Return the (x, y) coordinate for the center point of the cell that contains the specified text.  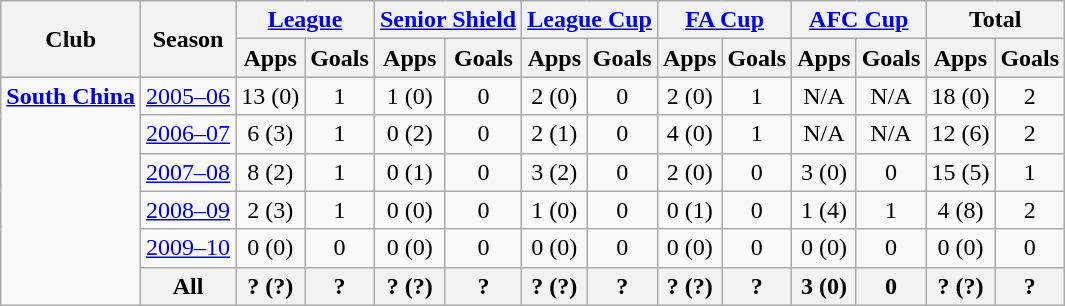
15 (5) (960, 172)
2009–10 (188, 248)
0 (2) (410, 134)
2007–08 (188, 172)
12 (6) (960, 134)
2 (1) (554, 134)
1 (4) (824, 210)
3 (2) (554, 172)
Club (71, 39)
Senior Shield (448, 20)
Total (996, 20)
4 (8) (960, 210)
6 (3) (270, 134)
League Cup (590, 20)
2 (3) (270, 210)
4 (0) (689, 134)
2005–06 (188, 96)
AFC Cup (859, 20)
Season (188, 39)
2008–09 (188, 210)
8 (2) (270, 172)
13 (0) (270, 96)
League (306, 20)
All (188, 286)
18 (0) (960, 96)
FA Cup (724, 20)
2006–07 (188, 134)
South China (71, 191)
